Capture the cell that displays the provided text and extract its (X, Y) central coordinate. 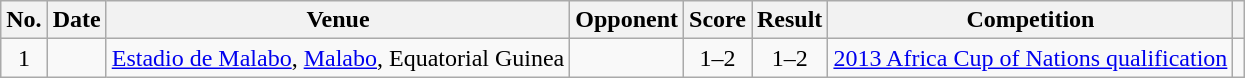
Estadio de Malabo, Malabo, Equatorial Guinea (338, 58)
1 (24, 58)
Date (76, 20)
No. (24, 20)
Venue (338, 20)
Score (718, 20)
Result (790, 20)
Competition (1030, 20)
2013 Africa Cup of Nations qualification (1030, 58)
Opponent (627, 20)
